Return the (X, Y) coordinate for the center point of the cell that contains the specified text.  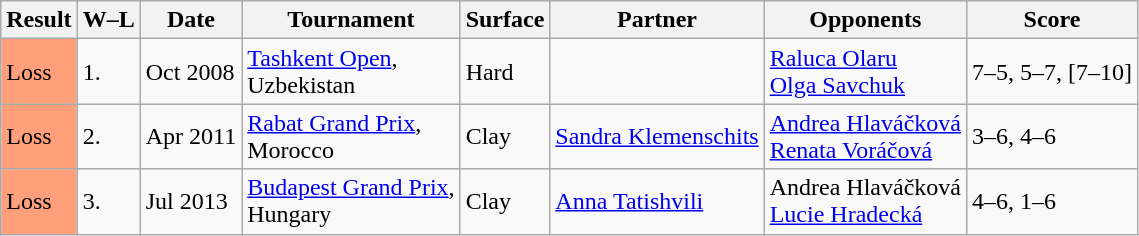
1. (108, 72)
3–6, 4–6 (1052, 136)
3. (108, 202)
Hard (505, 72)
Rabat Grand Prix, Morocco (351, 136)
4–6, 1–6 (1052, 202)
Jul 2013 (191, 202)
Andrea Hlaváčková Lucie Hradecká (865, 202)
2. (108, 136)
Result (39, 20)
Opponents (865, 20)
Tashkent Open, Uzbekistan (351, 72)
Date (191, 20)
Partner (657, 20)
Anna Tatishvili (657, 202)
Oct 2008 (191, 72)
Apr 2011 (191, 136)
Score (1052, 20)
Raluca Olaru Olga Savchuk (865, 72)
7–5, 5–7, [7–10] (1052, 72)
Budapest Grand Prix, Hungary (351, 202)
W–L (108, 20)
Tournament (351, 20)
Andrea Hlaváčková Renata Voráčová (865, 136)
Surface (505, 20)
Sandra Klemenschits (657, 136)
